Provide the (x, y) coordinate of the cell's center where the given text is located.  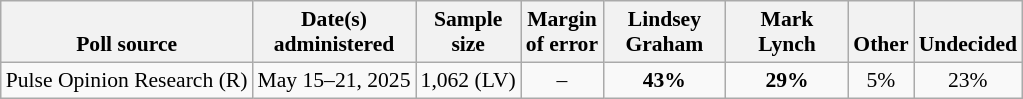
Marginof error (562, 32)
29% (788, 80)
43% (664, 80)
Pulse Opinion Research (R) (127, 80)
Date(s)administered (334, 32)
May 15–21, 2025 (334, 80)
Other (880, 32)
– (562, 80)
Undecided (968, 32)
23% (968, 80)
Samplesize (468, 32)
Poll source (127, 32)
MarkLynch (788, 32)
5% (880, 80)
LindseyGraham (664, 32)
1,062 (LV) (468, 80)
